Detect which cell encompasses the target text, then output its (x, y) center coordinate. 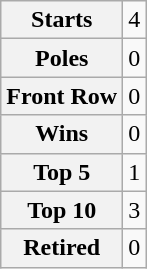
3 (134, 210)
4 (134, 20)
Retired (62, 248)
Top 10 (62, 210)
Front Row (62, 96)
Poles (62, 58)
Top 5 (62, 172)
Wins (62, 134)
Starts (62, 20)
1 (134, 172)
